Pinpoint the cell where the given text exists, returning its (X, Y) midpoint coordinate. 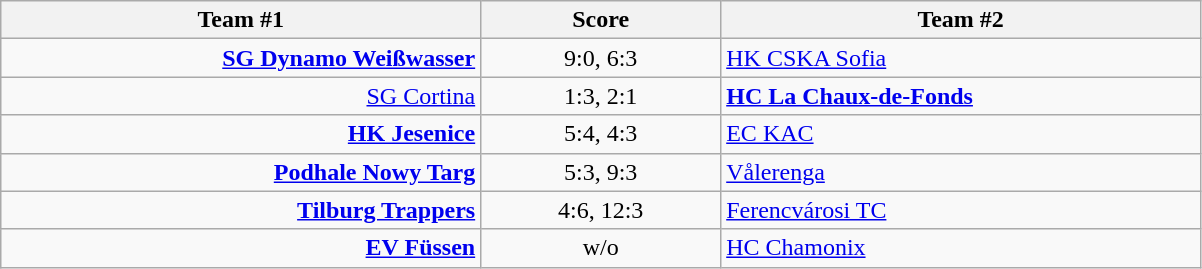
Team #2 (961, 20)
4:6, 12:3 (601, 210)
EV Füssen (241, 248)
5:4, 4:3 (601, 134)
9:0, 6:3 (601, 58)
Score (601, 20)
Tilburg Trappers (241, 210)
w/o (601, 248)
SG Dynamo Weißwasser (241, 58)
Team #1 (241, 20)
Vålerenga (961, 172)
HK Jesenice (241, 134)
5:3, 9:3 (601, 172)
HC La Chaux-de-Fonds (961, 96)
HC Chamonix (961, 248)
HK CSKA Sofia (961, 58)
Ferencvárosi TC (961, 210)
1:3, 2:1 (601, 96)
EC KAC (961, 134)
SG Cortina (241, 96)
Podhale Nowy Targ (241, 172)
